From the cell containing the given text, extract its center point as (x, y) coordinate. 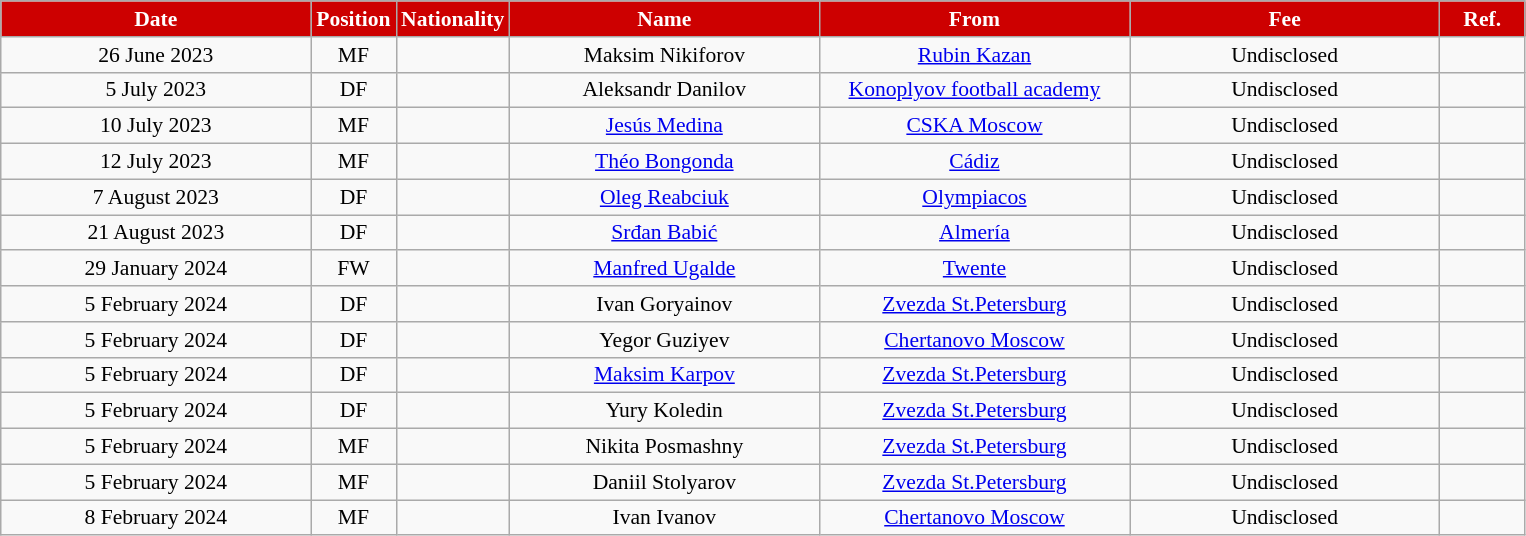
Twente (974, 269)
Rubin Kazan (974, 55)
Manfred Ugalde (664, 269)
29 January 2024 (156, 269)
Jesús Medina (664, 126)
Nikita Posmashny (664, 447)
Yury Koledin (664, 411)
Name (664, 19)
Konoplyov football academy (974, 90)
8 February 2024 (156, 518)
Almería (974, 233)
Aleksandr Danilov (664, 90)
CSKA Moscow (974, 126)
21 August 2023 (156, 233)
Ivan Goryainov (664, 304)
12 July 2023 (156, 162)
7 August 2023 (156, 197)
Cádiz (974, 162)
Ref. (1482, 19)
From (974, 19)
26 June 2023 (156, 55)
Fee (1285, 19)
10 July 2023 (156, 126)
Maksim Karpov (664, 375)
Date (156, 19)
Oleg Reabciuk (664, 197)
Olympiacos (974, 197)
Maksim Nikiforov (664, 55)
Ivan Ivanov (664, 518)
Daniil Stolyarov (664, 482)
Position (354, 19)
Srđan Babić (664, 233)
Nationality (452, 19)
Yegor Guziyev (664, 340)
FW (354, 269)
5 July 2023 (156, 90)
Théo Bongonda (664, 162)
